Output the (X, Y) coordinate of the center of the cell containing the given text.  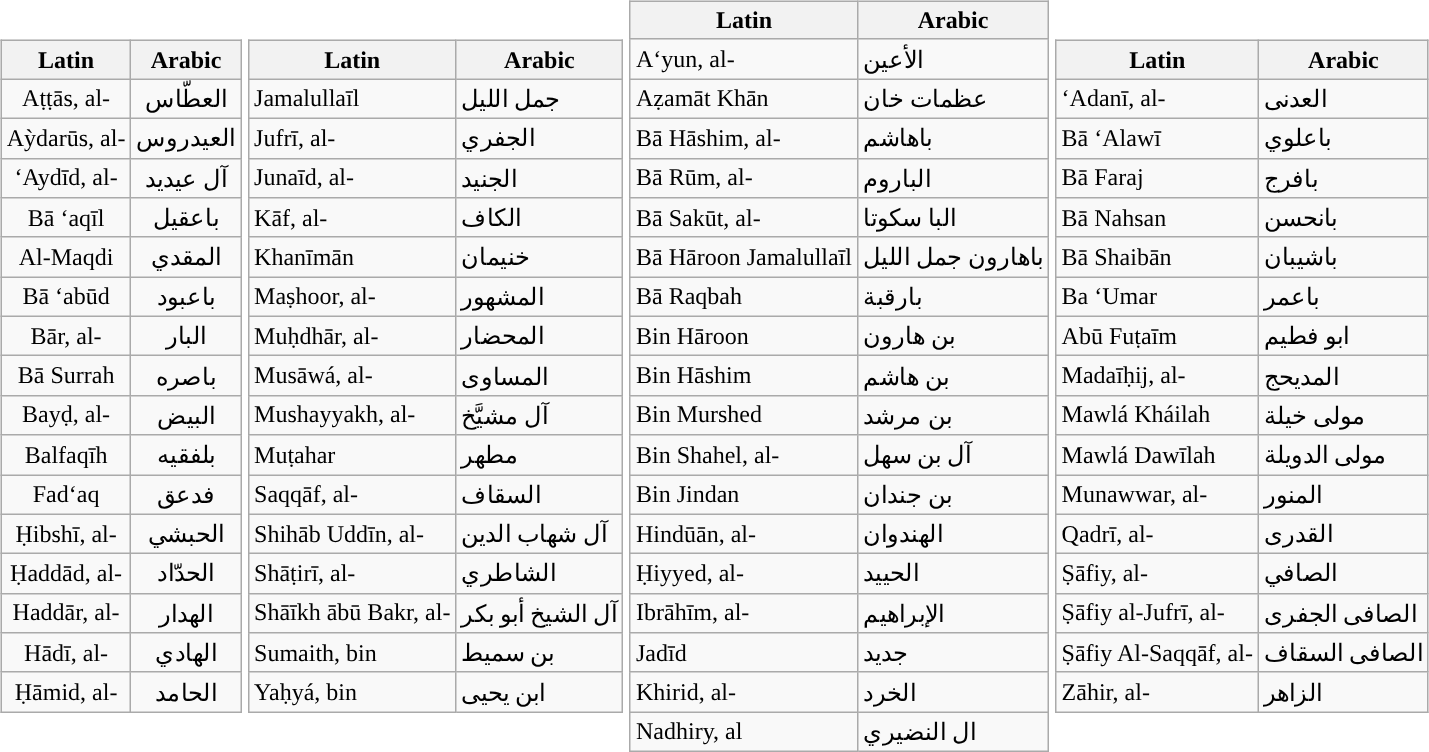
Bā ʻabūd (66, 297)
جمل الليل (540, 99)
Bā Hāshim, al- (744, 138)
الهدار (186, 613)
Ḥiyyed, al- (744, 574)
Junaīd, al- (352, 178)
البار (186, 336)
Aṭṭās, al- (66, 99)
Mushayyakh, al- (352, 415)
Aʻyun, al- (744, 59)
الحبشي (186, 534)
Muṭahar (352, 455)
Khirid, al- (744, 692)
Mawlá Kháilah (1157, 415)
فدعق (186, 494)
Qadrī, al- (1157, 534)
Bā Raqbah (744, 297)
باعلوي (1343, 138)
Ḥibshī, al- (66, 534)
باعقيل (186, 218)
Bā ʻaqīl (66, 218)
بلفقيه (186, 455)
بن هارون (952, 336)
السقاف (540, 494)
Bā Rūm, al- (744, 178)
Bā Hāroon Jamalullaīl (744, 257)
الباروم (952, 178)
Ṣāfiy Al-Saqqāf, al- (1157, 653)
الصافى السقاف (1343, 653)
المقدي (186, 257)
Khanīmān (352, 257)
Bā Nahsan (1157, 218)
Bā Sakūt, al- (744, 218)
Bā ʻAlawī (1157, 138)
Aẓamāt Khān (744, 99)
العطّاس (186, 99)
ال النضيري (952, 732)
الإبراهيم (952, 613)
المديحج (1343, 376)
العيدروس (186, 138)
Mawlá Dawīlah (1157, 455)
مولى الدويلة (1343, 455)
Sumaith, bin (352, 653)
باعبود (186, 297)
Jamalullaīl (352, 99)
Ṣāfiy al-Jufrī, al- (1157, 613)
Bin Murshed (744, 415)
ʻAydīd, al- (66, 178)
Bā Surrah (66, 376)
الحدّاد (186, 574)
ابن يحيى (540, 692)
باهارون جمل الليل (952, 257)
Aỳdarūs, al- (66, 138)
القدرى (1343, 534)
بانحسن (1343, 218)
الصافى الجفرى (1343, 613)
Ḥāmid, al- (66, 692)
الجفري (540, 138)
Ḥaddād, al- (66, 574)
العدنى (1343, 99)
Haddār, al- (66, 613)
بن هاشم (952, 376)
آل بن سهل (952, 455)
ʻAdanī, al- (1157, 99)
Ṣāfiy, al- (1157, 574)
الزاهر (1343, 692)
آل مشيَّخ (540, 415)
باصره (186, 376)
Kāf, al- (352, 218)
Jufrī, al- (352, 138)
الهندوان (952, 534)
المساوى (540, 376)
جديد (952, 653)
Munawwar, al- (1157, 494)
الخرد (952, 692)
باهاشم (952, 138)
Al-Maqdi (66, 257)
Nadhiry, al (744, 732)
المشهور (540, 297)
مولى خيلة (1343, 415)
آل شهاب الدين (540, 534)
Bin Hāroon (744, 336)
Saqqāf, al- (352, 494)
Bin Jindan (744, 494)
الهادي (186, 653)
Hādī, al- (66, 653)
Shāṭirī, al- (352, 574)
الصافي (1343, 574)
Bā Shaibān (1157, 257)
بن مرشد (952, 415)
Zāhir, al- (1157, 692)
عظمات خان (952, 99)
الشاطري (540, 574)
Hindūān, al- (744, 534)
Maṣhoor, al- (352, 297)
بافرج (1343, 178)
Bār, al- (66, 336)
بن سميط (540, 653)
الحييد (952, 574)
الأعين (952, 59)
Yaḥyá, bin (352, 692)
باعمر (1343, 297)
Abū Fuṭaīm (1157, 336)
بن جندان (952, 494)
البيض (186, 415)
Musāwá, al- (352, 376)
Fadʻaq (66, 494)
Bin Hāshim (744, 376)
ابو فطيم (1343, 336)
باشيبان (1343, 257)
المنور (1343, 494)
Ba ʻUmar (1157, 297)
مطهر (540, 455)
الحامد (186, 692)
Madaīḥij, al- (1157, 376)
Ibrāhīm, al- (744, 613)
بارقبة (952, 297)
Shāīkh ābū Bakr, al- (352, 613)
الجنيد (540, 178)
البا سكوتا (952, 218)
خنيمان (540, 257)
المحضار (540, 336)
Shihāb Uddīn, al- (352, 534)
Bā Faraj (1157, 178)
Muḥdhār, al- (352, 336)
آل الشيخ أبو بكر (540, 613)
آل عيديد (186, 178)
Jadīd (744, 653)
الكاف (540, 218)
Balfaqīh (66, 455)
Bayḍ, al- (66, 415)
Bin Shahel, al- (744, 455)
